Return [x, y] of the center of cell containing provided text 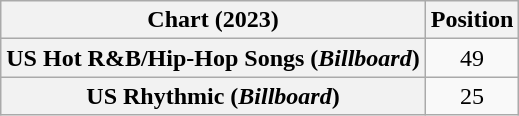
Position [472, 20]
US Hot R&B/Hip-Hop Songs (Billboard) [213, 58]
25 [472, 96]
US Rhythmic (Billboard) [213, 96]
49 [472, 58]
Chart (2023) [213, 20]
